Provide the (x, y) coordinate of the cell's center where the given text is located.  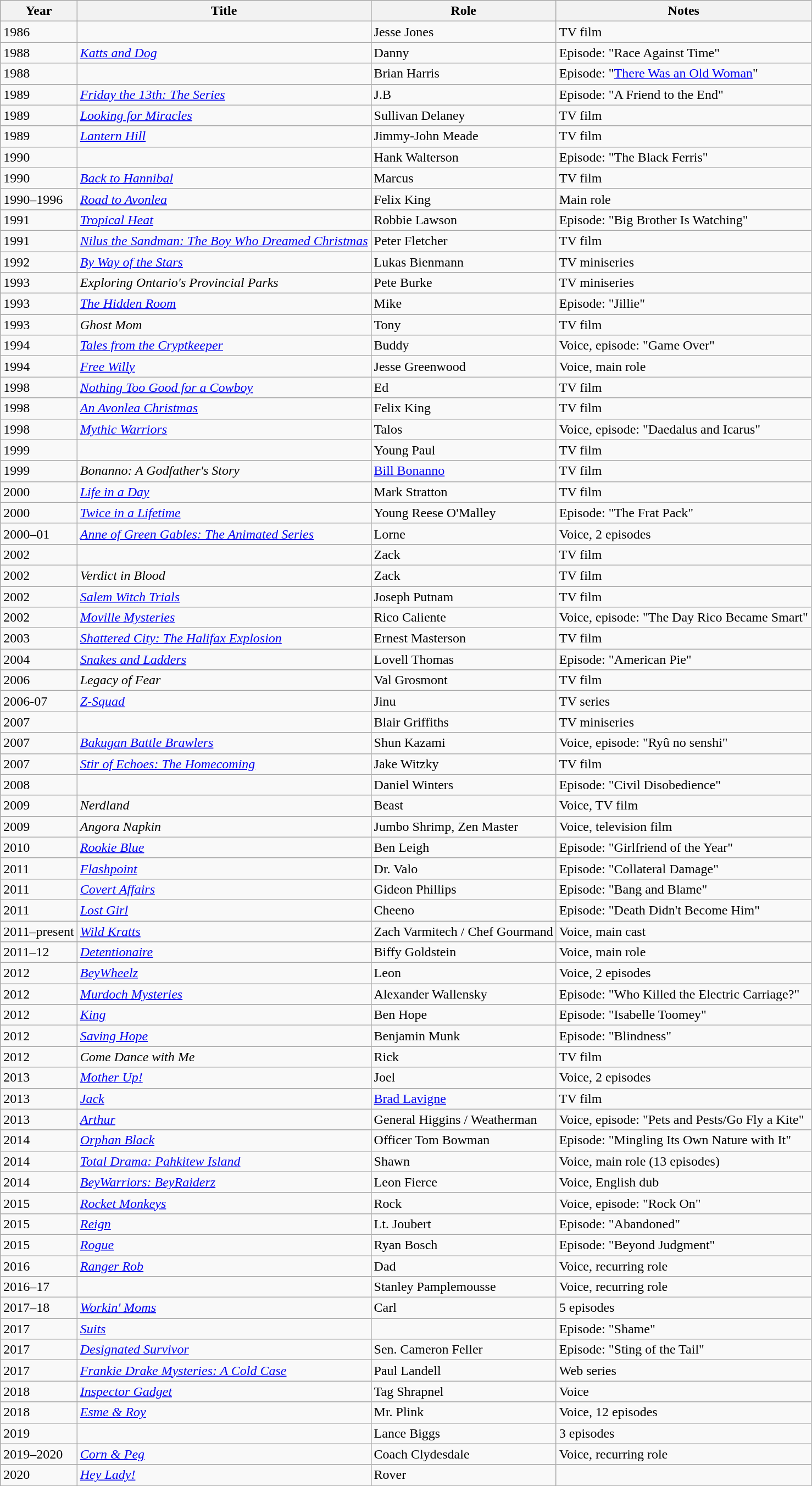
2006-07 (38, 701)
Reign (224, 1224)
Moville Mysteries (224, 618)
Total Drama: Pahkitew Island (224, 1161)
2019 (38, 1433)
Lance Biggs (464, 1433)
Coach Clydesdale (464, 1454)
Hank Walterson (464, 157)
Brad Lavigne (464, 1099)
Benjamin Munk (464, 1036)
Alexander Wallensky (464, 994)
Sen. Cameron Feller (464, 1350)
Bill Bonanno (464, 471)
King (224, 1015)
Corn & Peg (224, 1454)
Talos (464, 429)
Leon (464, 973)
Voice, television film (683, 827)
Jesse Jones (464, 32)
Val Grosmont (464, 680)
Lorne (464, 534)
Dad (464, 1266)
Episode: "The Frat Pack" (683, 513)
Shawn (464, 1161)
Road to Avonlea (224, 199)
Episode: "Girlfriend of the Year" (683, 847)
Episode: "Jillie" (683, 304)
Nothing Too Good for a Cowboy (224, 387)
Beast (464, 806)
Tony (464, 325)
Episode: "Race Against Time" (683, 53)
Jimmy-John Meade (464, 136)
Voice, episode: "Pets and Pests/Go Fly a Kite" (683, 1119)
Inspector Gadget (224, 1391)
Lantern Hill (224, 136)
Stir of Echoes: The Homecoming (224, 764)
2000–01 (38, 534)
Voice, TV film (683, 806)
Episode: "Sting of the Tail" (683, 1350)
Katts and Dog (224, 53)
Rover (464, 1475)
2003 (38, 639)
Lt. Joubert (464, 1224)
Exploring Ontario's Provincial Parks (224, 283)
Rocket Monkeys (224, 1203)
Role (464, 11)
Shattered City: The Halifax Explosion (224, 639)
2019–2020 (38, 1454)
Pete Burke (464, 283)
Flashpoint (224, 868)
Episode: "Bang and Blame" (683, 889)
Joseph Putnam (464, 596)
Buddy (464, 346)
Salem Witch Trials (224, 596)
Voice (683, 1391)
Episode: "Shame" (683, 1329)
Episode: "Death Didn't Become Him" (683, 910)
Nilus the Sandman: The Boy Who Dreamed Christmas (224, 241)
Wild Kratts (224, 931)
Anne of Green Gables: The Animated Series (224, 534)
Ghost Mom (224, 325)
Robbie Lawson (464, 220)
Rogue (224, 1245)
Episode: "There Was an Old Woman" (683, 74)
By Way of the Stars (224, 262)
Voice, English dub (683, 1182)
Verdict in Blood (224, 575)
Ed (464, 387)
2010 (38, 847)
Jack (224, 1099)
Year (38, 11)
Come Dance with Me (224, 1057)
2011–12 (38, 952)
2017–18 (38, 1308)
2011–present (38, 931)
Episode: "The Black Ferris" (683, 157)
Voice, episode: "Daedalus and Icarus" (683, 429)
Life in a Day (224, 492)
Episode: "Mingling Its Own Nature with It" (683, 1140)
Arthur (224, 1119)
Voice, episode: "The Day Rico Became Smart" (683, 618)
Blair Griffiths (464, 722)
Tales from the Cryptkeeper (224, 346)
Cheeno (464, 910)
J.B (464, 95)
Episode: "Abandoned" (683, 1224)
Jake Witzky (464, 764)
Orphan Black (224, 1140)
Back to Hannibal (224, 178)
2016–17 (38, 1287)
Episode: "A Friend to the End" (683, 95)
BeyWarriors: BeyRaiderz (224, 1182)
Voice, main role (13 episodes) (683, 1161)
Z-Squad (224, 701)
Bonanno: A Godfather's Story (224, 471)
2008 (38, 785)
Episode: "Who Killed the Electric Carriage?" (683, 994)
Episode: "Beyond Judgment" (683, 1245)
Stanley Pamplemousse (464, 1287)
The Hidden Room (224, 304)
Hey Lady! (224, 1475)
Covert Affairs (224, 889)
Episode: "American Pie" (683, 659)
Mother Up! (224, 1078)
General Higgins / Weatherman (464, 1119)
Daniel Winters (464, 785)
Lovell Thomas (464, 659)
Nerdland (224, 806)
Ernest Masterson (464, 639)
2006 (38, 680)
Detentionaire (224, 952)
2020 (38, 1475)
Mike (464, 304)
Angora Napkin (224, 827)
2004 (38, 659)
Jinu (464, 701)
Lost Girl (224, 910)
Voice, episode: "Ryû no senshi" (683, 743)
Episode: "Collateral Damage" (683, 868)
Rico Caliente (464, 618)
Voice, 12 episodes (683, 1412)
5 episodes (683, 1308)
Friday the 13th: The Series (224, 95)
Episode: "Isabelle Toomey" (683, 1015)
Title (224, 11)
Rick (464, 1057)
Sullivan Delaney (464, 115)
Dr. Valo (464, 868)
Twice in a Lifetime (224, 513)
Voice, episode: "Rock On" (683, 1203)
BeyWheelz (224, 973)
Mark Stratton (464, 492)
Rookie Blue (224, 847)
Peter Fletcher (464, 241)
Episode: "Civil Disobedience" (683, 785)
Brian Harris (464, 74)
Biffy Goldstein (464, 952)
Mythic Warriors (224, 429)
An Avonlea Christmas (224, 408)
Saving Hope (224, 1036)
Officer Tom Bowman (464, 1140)
Looking for Miracles (224, 115)
Web series (683, 1371)
Free Willy (224, 367)
Designated Survivor (224, 1350)
Young Paul (464, 450)
Gideon Phillips (464, 889)
Workin' Moms (224, 1308)
Danny (464, 53)
Tag Shrapnel (464, 1391)
Frankie Drake Mysteries: A Cold Case (224, 1371)
TV series (683, 701)
Main role (683, 199)
Episode: "Blindness" (683, 1036)
Murdoch Mysteries (224, 994)
Jumbo Shrimp, Zen Master (464, 827)
Joel (464, 1078)
Paul Landell (464, 1371)
Bakugan Battle Brawlers (224, 743)
Snakes and Ladders (224, 659)
2016 (38, 1266)
Suits (224, 1329)
Legacy of Fear (224, 680)
Voice, main cast (683, 931)
Ryan Bosch (464, 1245)
Ben Leigh (464, 847)
Leon Fierce (464, 1182)
3 episodes (683, 1433)
Marcus (464, 178)
Mr. Plink (464, 1412)
Zach Varmitech / Chef Gourmand (464, 931)
1990–1996 (38, 199)
1986 (38, 32)
Esme & Roy (224, 1412)
1992 (38, 262)
Carl (464, 1308)
Ranger Rob (224, 1266)
Jesse Greenwood (464, 367)
Episode: "Big Brother Is Watching" (683, 220)
Shun Kazami (464, 743)
Rock (464, 1203)
Tropical Heat (224, 220)
Lukas Bienmann (464, 262)
Ben Hope (464, 1015)
Notes (683, 11)
Young Reese O'Malley (464, 513)
Voice, episode: "Game Over" (683, 346)
